Locate the cell with the specified text and output its [X, Y] center coordinate. 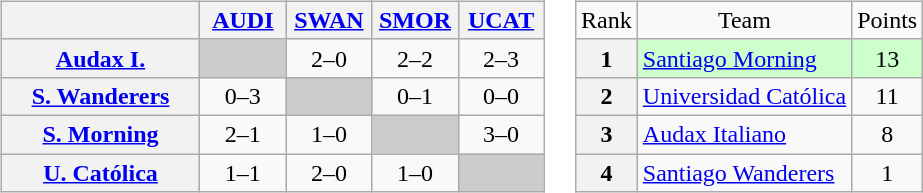
2 [607, 96]
AUDI [243, 20]
0–3 [243, 96]
2–1 [243, 134]
Audax Italiano [744, 134]
Universidad Católica [744, 96]
S. Wanderers [100, 96]
SWAN [329, 20]
Points [888, 20]
8 [888, 134]
4 [607, 173]
11 [888, 96]
0–1 [415, 96]
SMOR [415, 20]
13 [888, 58]
3–0 [501, 134]
0–0 [501, 96]
Team [744, 20]
3 [607, 134]
Audax I. [100, 58]
U. Católica [100, 173]
1–1 [243, 173]
2–3 [501, 58]
2–2 [415, 58]
Rank [607, 20]
S. Morning [100, 134]
Santiago Wanderers [744, 173]
UCAT [501, 20]
Santiago Morning [744, 58]
